Search for the cell housing the specified text and yield its (X, Y) center coordinate. 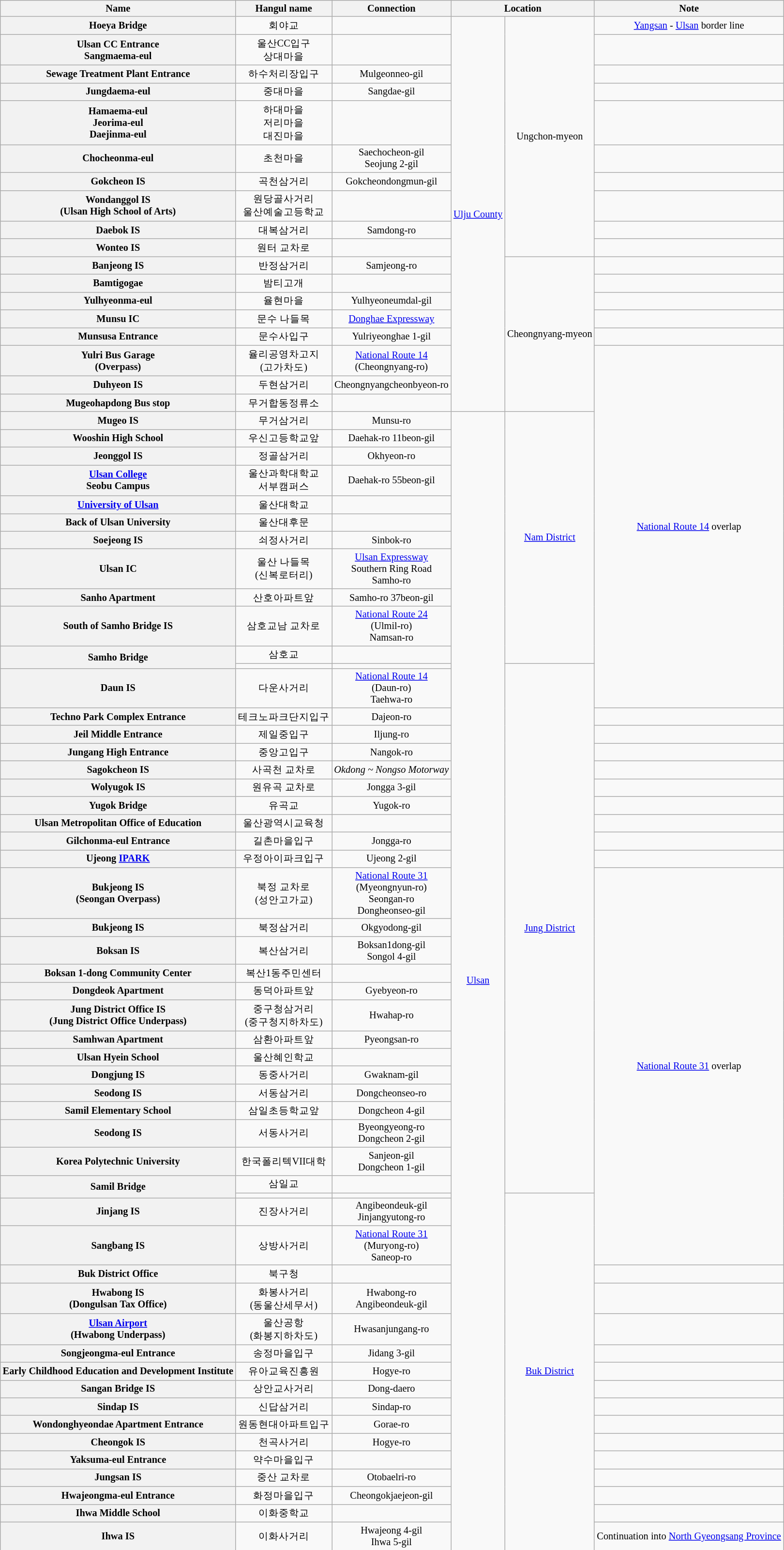
Ulsan CC EntranceSangmaema-eul (118, 50)
Jungdaema-eul (118, 92)
원터 교차로 (284, 248)
Dongdeok Apartment (118, 991)
제일중입구 (284, 734)
테크노파크단지입구 (284, 717)
Yulri Bus Garage(Overpass) (118, 361)
Daehak-ro 11beon-gil (392, 438)
Wolyugok IS (118, 787)
Jidang 3-gil (392, 1353)
Hwabong-roAngibeondeuk-gil (392, 1298)
문수 나들목 (284, 319)
National Route 31 overlap (689, 1066)
Ulsan ExpresswaySouthern Ring RoadSamho-ro (392, 568)
신답삼거리 (284, 1406)
북정 교차로(성안고가교) (284, 893)
울산대학교 (284, 505)
Boksan 1-dong Community Center (118, 973)
Samil Elementary School (118, 1111)
Yulhyeonma-eul (118, 301)
울산 나들목(신복로터리) (284, 568)
화정마을입구 (284, 1495)
Note (689, 8)
Wondonghyeondae Apartment Entrance (118, 1425)
Munsu IC (118, 319)
정골삼거리 (284, 456)
Daehak-ro 55beon-gil (392, 480)
이화사거리 (284, 1536)
Yulriyeonghae 1-gil (392, 336)
상방사거리 (284, 1245)
Techno Park Complex Entrance (118, 717)
두현삼거리 (284, 384)
South of Samho Bridge IS (118, 626)
Jinjang IS (118, 1212)
Mugeo IS (118, 420)
길촌마을입구 (284, 841)
Hwasanjungang-ro (392, 1329)
Jungsan IS (118, 1478)
Korea Polytechnic University (118, 1161)
Wooshin High School (118, 438)
Angibeondeuk-gilJinjangyutong-ro (392, 1212)
Ungchon-myeon (550, 137)
울산CC입구상대마을 (284, 50)
우신고등학교앞 (284, 438)
Connection (392, 8)
다운사거리 (284, 688)
서동삼거리 (284, 1092)
Dongcheonseo-ro (392, 1092)
Sewage Treatment Plant Entrance (118, 74)
Samhwan Apartment (118, 1039)
울산공항(화봉지하차도) (284, 1329)
중산 교차로 (284, 1478)
쇠정사거리 (284, 540)
Pyeongsan-ro (392, 1039)
Yangsan - Ulsan border line (689, 25)
Soejeong IS (118, 540)
Jeil Middle Entrance (118, 734)
울산혜인학교 (284, 1058)
Ihwa Middle School (118, 1513)
Ulsan CollegeSeobu Campus (118, 480)
Buk District Office (118, 1274)
북구청 (284, 1274)
Name (118, 8)
사곡천 교차로 (284, 770)
Jeonggol IS (118, 456)
원동현대아파트입구 (284, 1425)
Sinbok-ro (392, 540)
National Route 14(Cheongnyang-ro) (392, 361)
중앙고입구 (284, 752)
National Route 24(Ulmil-ro)Namsan-ro (392, 626)
Iljung-ro (392, 734)
Ihwa IS (118, 1536)
Bukjeong IS(Seongan Overpass) (118, 893)
National Route 14(Daun-ro)Taehwa-ro (392, 688)
삼호교남 교차로 (284, 626)
Sindap IS (118, 1406)
Yaksuma-eul Entrance (118, 1459)
Hamaema-eulJeorima-eulDaejinma-eul (118, 123)
유아교육진흥원 (284, 1371)
Samjeong-ro (392, 265)
화봉사거리(동울산세무서) (284, 1298)
율리공영차고지(고가차도) (284, 361)
University of Ulsan (118, 505)
Byeongyeong-roDongcheon 2-gil (392, 1133)
Mugeohapdong Bus stop (118, 403)
Munsu-ro (392, 420)
Dongcheon 4-gil (392, 1111)
Jongga-ro (392, 841)
Sangan Bridge IS (118, 1389)
Continuation into North Gyeongsang Province (689, 1536)
서동사거리 (284, 1133)
Sangbang IS (118, 1245)
Ulsan Metropolitan Office of Education (118, 823)
Mulgeonneo-gil (392, 74)
National Route 14 overlap (689, 526)
Hwajeongma-eul Entrance (118, 1495)
Okdong ~ Nongso Motorway (392, 770)
삼호교 (284, 655)
Samho Bridge (118, 657)
Yugok-ro (392, 806)
Sagokcheon IS (118, 770)
Bukjeong IS (118, 928)
Gorae-ro (392, 1425)
Daebok IS (118, 230)
Gwaknam-gil (392, 1075)
복산1동주민센터 (284, 973)
Ujeong 2-gil (392, 859)
회야교 (284, 25)
율현마을 (284, 301)
동덕아파트앞 (284, 991)
Early Childhood Education and Development Institute (118, 1371)
National Route 31(Muryong-ro)Saneop-ro (392, 1245)
진장사거리 (284, 1212)
울산광역시교육청 (284, 823)
Jung District Office IS(Jung District Office Underpass) (118, 1015)
Sanho Apartment (118, 598)
Jongga 3-gil (392, 787)
천곡사거리 (284, 1442)
Gokcheondongmun-gil (392, 181)
Sangdae-gil (392, 92)
Bamtigogae (118, 283)
Ulsan Airport(Hwabong Underpass) (118, 1329)
Wonteo IS (118, 248)
산호아파트앞 (284, 598)
원유곡 교차로 (284, 787)
Hwahap-ro (392, 1015)
Boksan1dong-gilSongol 4-gil (392, 951)
대복삼거리 (284, 230)
문수사입구 (284, 336)
Ulsan IC (118, 568)
원당골사거리울산예술고등학교 (284, 206)
Chocheonma-eul (118, 158)
Otobaelri-ro (392, 1478)
삼환아파트앞 (284, 1039)
Samdong-ro (392, 230)
Buk District (550, 1371)
초천마을 (284, 158)
Jung District (550, 928)
Boksan IS (118, 951)
Duhyeon IS (118, 384)
삼일교 (284, 1184)
Jungang High Entrance (118, 752)
복산삼거리 (284, 951)
Gilchonma-eul Entrance (118, 841)
무거삼거리 (284, 420)
Ujeong IPARK (118, 859)
Cheongnyangcheonbyeon-ro (392, 384)
Gokcheon IS (118, 181)
Okhyeon-ro (392, 456)
Ulsan Hyein School (118, 1058)
한국폴리텍VII대학 (284, 1161)
곡천삼거리 (284, 181)
Nangok-ro (392, 752)
Daun IS (118, 688)
National Route 31(Myeongnyun-ro)Seongan-roDongheonseo-gil (392, 893)
Nam District (550, 537)
Ulsan (478, 981)
중구청삼거리(중구청지하차도) (284, 1015)
동중사거리 (284, 1075)
송정마을입구 (284, 1353)
우정아이파크입구 (284, 859)
삼일초등학교앞 (284, 1111)
Saechocheon-gilSeojung 2-gil (392, 158)
Gyebyeon-ro (392, 991)
Yulhyeoneumdal-gil (392, 301)
Donghae Expressway (392, 319)
Location (523, 8)
Cheongokjaejeon-gil (392, 1495)
울산대후문 (284, 522)
이화중학교 (284, 1513)
Okgyodong-gil (392, 928)
Cheongnyang-myeon (550, 334)
상안교사거리 (284, 1389)
Dajeon-ro (392, 717)
무거합동정류소 (284, 403)
약수마을입구 (284, 1459)
북정삼거리 (284, 928)
Samho-ro 37beon-gil (392, 598)
반정삼거리 (284, 265)
Hoeya Bridge (118, 25)
Wondanggol IS(Ulsan High School of Arts) (118, 206)
Dong-daero (392, 1389)
Sindap-ro (392, 1406)
하대마을저리마을대진마을 (284, 123)
Munsusa Entrance (118, 336)
Cheongok IS (118, 1442)
Ulju County (478, 214)
Yugok Bridge (118, 806)
Hwajeong 4-gilIhwa 5-gil (392, 1536)
Sanjeon-gilDongcheon 1-gil (392, 1161)
밤티고개 (284, 283)
Samil Bridge (118, 1186)
유곡교 (284, 806)
Songjeongma-eul Entrance (118, 1353)
Hwabong IS(Dongulsan Tax Office) (118, 1298)
울산과학대학교서부캠퍼스 (284, 480)
하수처리장입구 (284, 74)
Hangul name (284, 8)
Dongjung IS (118, 1075)
중대마을 (284, 92)
Back of Ulsan University (118, 522)
Banjeong IS (118, 265)
